Provide the (x, y) coordinate of the cell's center where the given text is located.  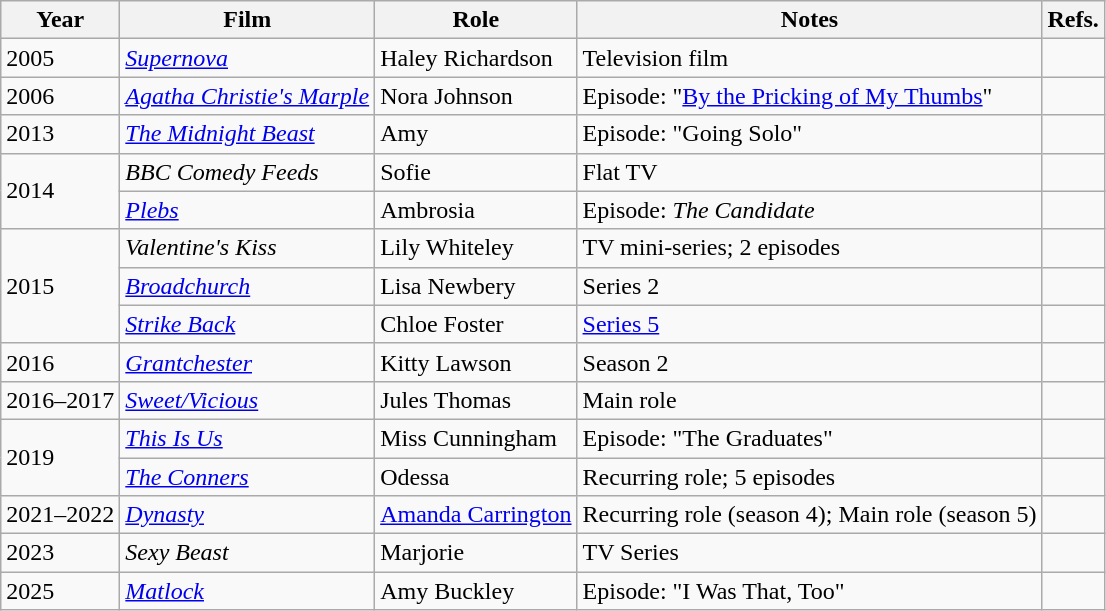
This Is Us (248, 438)
Episode: "I Was That, Too" (810, 591)
Odessa (476, 477)
Plebs (248, 210)
BBC Comedy Feeds (248, 172)
Kitty Lawson (476, 362)
Jules Thomas (476, 400)
Episode: "By the Pricking of My Thumbs" (810, 96)
Sweet/Vicious (248, 400)
Sexy Beast (248, 553)
Strike Back (248, 324)
Ambrosia (476, 210)
Film (248, 20)
Agatha Christie's Marple (248, 96)
2019 (60, 457)
Flat TV (810, 172)
2015 (60, 286)
Broadchurch (248, 286)
Grantchester (248, 362)
TV Series (810, 553)
Chloe Foster (476, 324)
The Conners (248, 477)
Matlock (248, 591)
Recurring role; 5 episodes (810, 477)
Nora Johnson (476, 96)
TV mini-series; 2 episodes (810, 248)
Recurring role (season 4); Main role (season 5) (810, 515)
Supernova (248, 58)
Episode: "Going Solo" (810, 134)
Sofie (476, 172)
Marjorie (476, 553)
Amy Buckley (476, 591)
Role (476, 20)
Miss Cunningham (476, 438)
2023 (60, 553)
Episode: "The Graduates" (810, 438)
2006 (60, 96)
Notes (810, 20)
Season 2 (810, 362)
2025 (60, 591)
Valentine's Kiss (248, 248)
Main role (810, 400)
2021–2022 (60, 515)
Haley Richardson (476, 58)
Year (60, 20)
Dynasty (248, 515)
2014 (60, 191)
Lisa Newbery (476, 286)
2016 (60, 362)
2013 (60, 134)
Refs. (1073, 20)
Television film (810, 58)
2005 (60, 58)
Amanda Carrington (476, 515)
The Midnight Beast (248, 134)
Series 5 (810, 324)
Series 2 (810, 286)
Amy (476, 134)
Lily Whiteley (476, 248)
2016–2017 (60, 400)
Episode: The Candidate (810, 210)
